Output the [X, Y] coordinate of the center of the cell containing the given text.  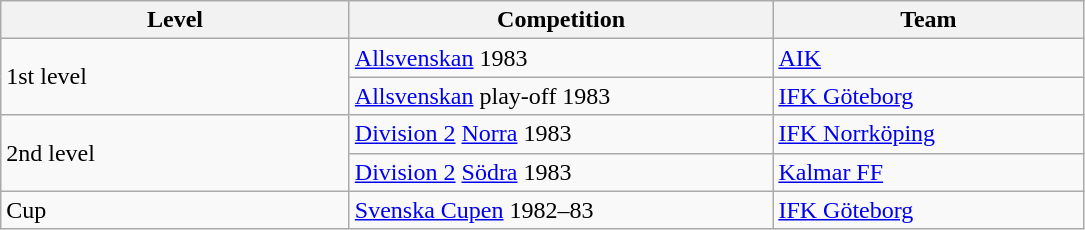
IFK Norrköping [928, 134]
Svenska Cupen 1982–83 [561, 210]
Level [176, 20]
Allsvenskan 1983 [561, 58]
AIK [928, 58]
Kalmar FF [928, 172]
Allsvenskan play-off 1983 [561, 96]
1st level [176, 77]
Team [928, 20]
Division 2 Norra 1983 [561, 134]
Cup [176, 210]
Competition [561, 20]
Division 2 Södra 1983 [561, 172]
2nd level [176, 153]
